From the cell containing the given text, extract its center point as (X, Y) coordinate. 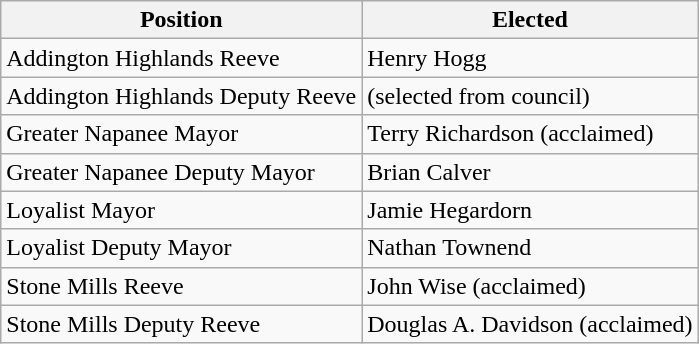
Brian Calver (530, 172)
Addington Highlands Reeve (182, 58)
John Wise (acclaimed) (530, 286)
Douglas A. Davidson (acclaimed) (530, 324)
Greater Napanee Deputy Mayor (182, 172)
Jamie Hegardorn (530, 210)
Addington Highlands Deputy Reeve (182, 96)
Elected (530, 20)
Loyalist Mayor (182, 210)
Stone Mills Reeve (182, 286)
Henry Hogg (530, 58)
Position (182, 20)
Loyalist Deputy Mayor (182, 248)
Nathan Townend (530, 248)
Terry Richardson (acclaimed) (530, 134)
Greater Napanee Mayor (182, 134)
Stone Mills Deputy Reeve (182, 324)
(selected from council) (530, 96)
